For the text-containing cell, return its midpoint in (x, y) coordinate format. 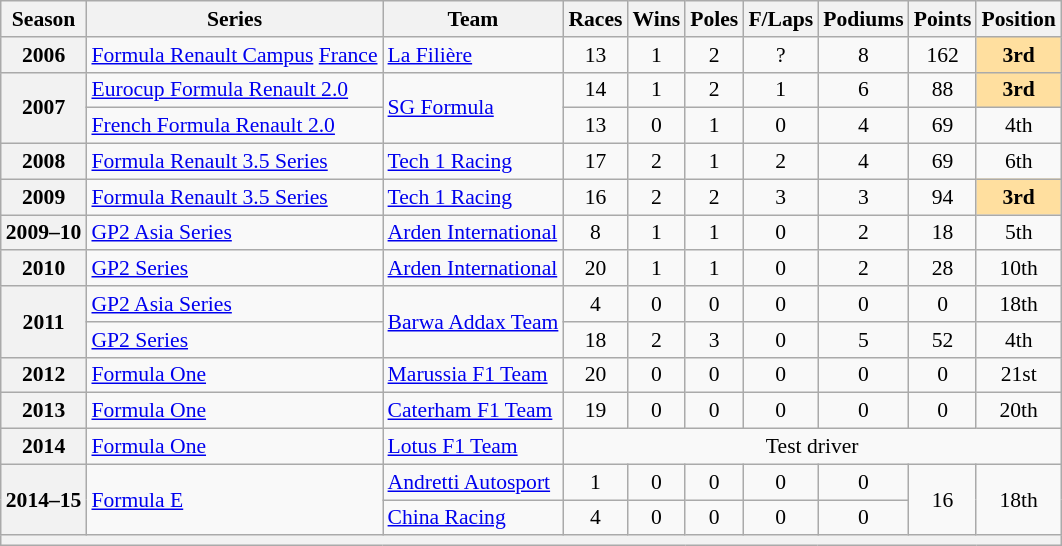
6th (1018, 162)
2011 (44, 322)
14 (595, 90)
6 (864, 90)
Team (474, 19)
2014–15 (44, 500)
21st (1018, 375)
Lotus F1 Team (474, 447)
2008 (44, 162)
Position (1018, 19)
94 (943, 197)
Formula E (234, 500)
Points (943, 19)
2009 (44, 197)
F/Laps (780, 19)
Barwa Addax Team (474, 322)
88 (943, 90)
162 (943, 55)
Wins (656, 19)
French Formula Renault 2.0 (234, 126)
Podiums (864, 19)
19 (595, 411)
17 (595, 162)
2013 (44, 411)
Eurocup Formula Renault 2.0 (234, 90)
28 (943, 269)
2012 (44, 375)
SG Formula (474, 108)
Season (44, 19)
Andretti Autosport (474, 482)
Formula Renault Campus France (234, 55)
2009–10 (44, 233)
? (780, 55)
Races (595, 19)
2007 (44, 108)
Marussia F1 Team (474, 375)
5th (1018, 233)
52 (943, 340)
Poles (714, 19)
10th (1018, 269)
Caterham F1 Team (474, 411)
5 (864, 340)
China Racing (474, 518)
La Filière (474, 55)
Series (234, 19)
Test driver (812, 447)
20th (1018, 411)
2010 (44, 269)
2006 (44, 55)
2014 (44, 447)
